Detect which cell encompasses the target text, then output its (x, y) center coordinate. 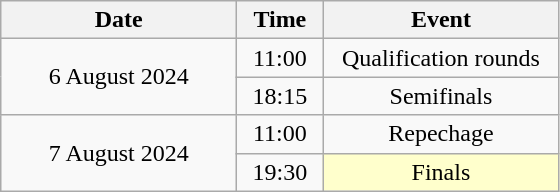
18:15 (280, 96)
Event (441, 20)
Semifinals (441, 96)
Finals (441, 172)
Time (280, 20)
7 August 2024 (119, 153)
19:30 (280, 172)
Date (119, 20)
Repechage (441, 134)
6 August 2024 (119, 77)
Qualification rounds (441, 58)
